Detect which cell encompasses the target text, then output its [X, Y] center coordinate. 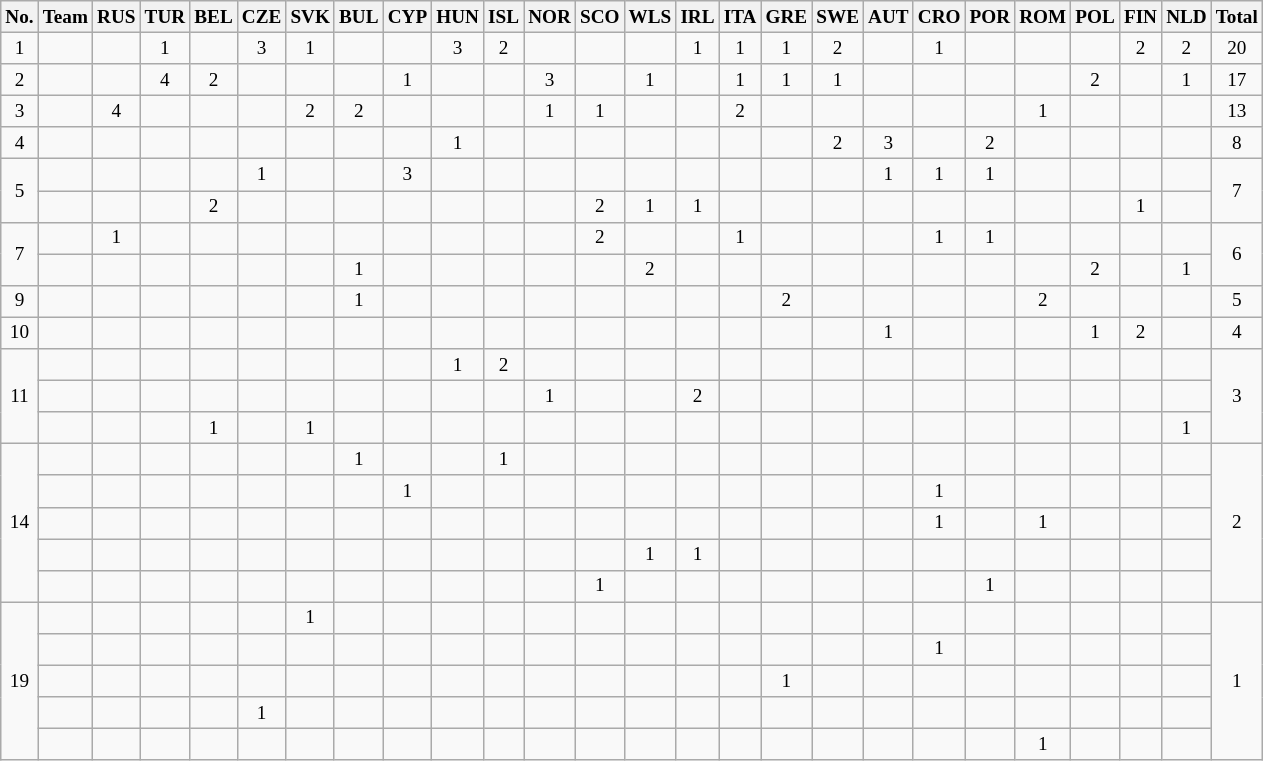
19 [20, 681]
ITA [740, 17]
CZE [262, 17]
IRL [698, 17]
HUN [458, 17]
Team [65, 17]
TUR [165, 17]
AUT [889, 17]
Total [1236, 17]
ROM [1043, 17]
WLS [650, 17]
No. [20, 17]
20 [1236, 48]
BEL [214, 17]
FIN [1140, 17]
ISL [503, 17]
POL [1096, 17]
CRO [939, 17]
GRE [786, 17]
8 [1236, 143]
10 [20, 333]
SWE [838, 17]
BUL [358, 17]
SVK [310, 17]
6 [1236, 254]
NOR [550, 17]
RUS [116, 17]
17 [1236, 80]
9 [20, 301]
POR [990, 17]
NLD [1187, 17]
CYP [408, 17]
13 [1236, 111]
14 [20, 523]
11 [20, 396]
SCO [600, 17]
